Scan for the cell matching the given text and deliver its [X, Y] coordinate at center. 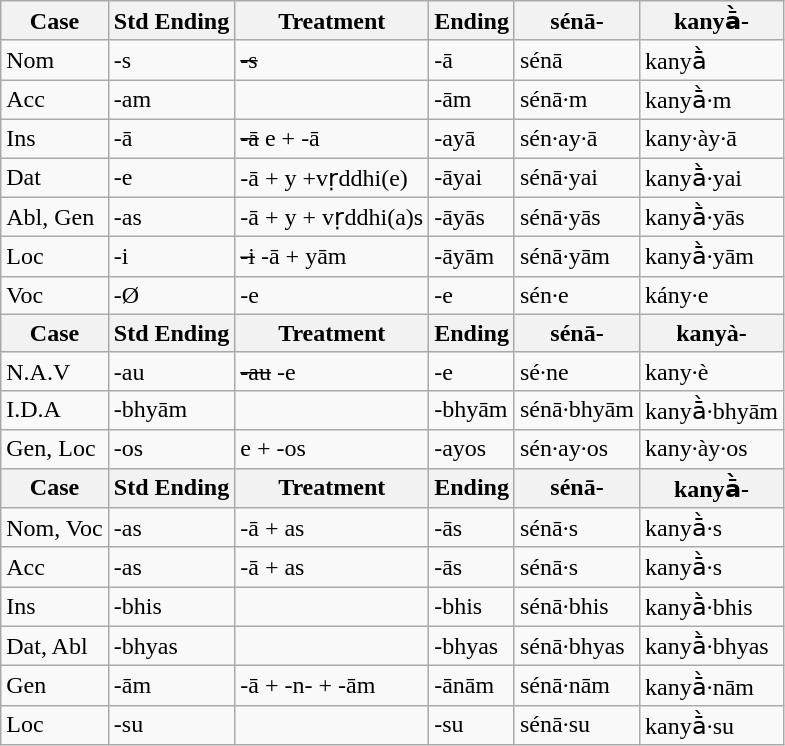
kanyā̀·bhis [711, 607]
Gen [55, 686]
-i [171, 257]
Dat, Abl [55, 646]
sénā·yai [576, 178]
kanyā̀·nām [711, 686]
kany·è [711, 371]
N.A.V [55, 371]
kany·ày·os [711, 449]
kanyā̀·bhyas [711, 646]
Nom, Voc [55, 528]
kanyà- [711, 333]
sén·ay·ā [576, 138]
kany·ày·ā [711, 138]
Gen, Loc [55, 449]
kanyā̀·yām [711, 257]
kanyā̀·yās [711, 217]
Voc [55, 295]
sénā·m [576, 100]
-ayā [472, 138]
-āyai [472, 178]
sénā·bhis [576, 607]
Abl, Gen [55, 217]
sén·ay·os [576, 449]
-am [171, 100]
sénā·yās [576, 217]
-āyās [472, 217]
sén·e [576, 295]
sénā·yām [576, 257]
I.D.A [55, 410]
kanyā̀·yai [711, 178]
-ā + -n- + -ām [332, 686]
-au [171, 371]
kanyā̀·bhyām [711, 410]
sénā·bhyām [576, 410]
-āyām [472, 257]
kány·e [711, 295]
-ā + y + vṛddhi(a)s [332, 217]
kanyā̀·m [711, 100]
kanyā̀ [711, 60]
-i -ā + yām [332, 257]
sénā·su [576, 725]
-Ø [171, 295]
-ānām [472, 686]
sé·ne [576, 371]
sénā·bhyas [576, 646]
-au -e [332, 371]
-ā + y +vṛddhi(e) [332, 178]
-ayos [472, 449]
Dat [55, 178]
sénā·nām [576, 686]
e + -os [332, 449]
-ā e + -ā [332, 138]
Nom [55, 60]
-os [171, 449]
sénā [576, 60]
kanyā̀·su [711, 725]
